Search for the cell housing the specified text and yield its [x, y] center coordinate. 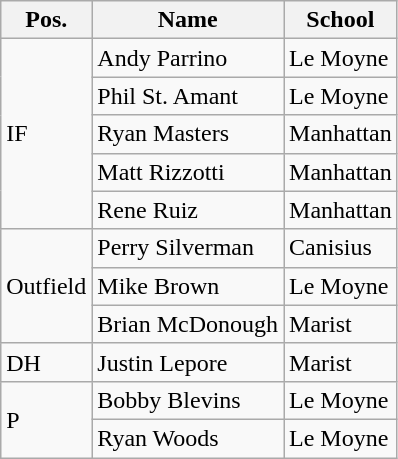
Brian McDonough [188, 324]
Justin Lepore [188, 362]
Perry Silverman [188, 248]
P [46, 419]
Pos. [46, 20]
Phil St. Amant [188, 96]
Rene Ruiz [188, 210]
School [341, 20]
Ryan Woods [188, 438]
Canisius [341, 248]
Ryan Masters [188, 134]
IF [46, 134]
Outfield [46, 286]
Andy Parrino [188, 58]
Matt Rizzotti [188, 172]
Name [188, 20]
Bobby Blevins [188, 400]
DH [46, 362]
Mike Brown [188, 286]
